Determine the [X, Y] coordinate at the center of the cell enclosing the given text.  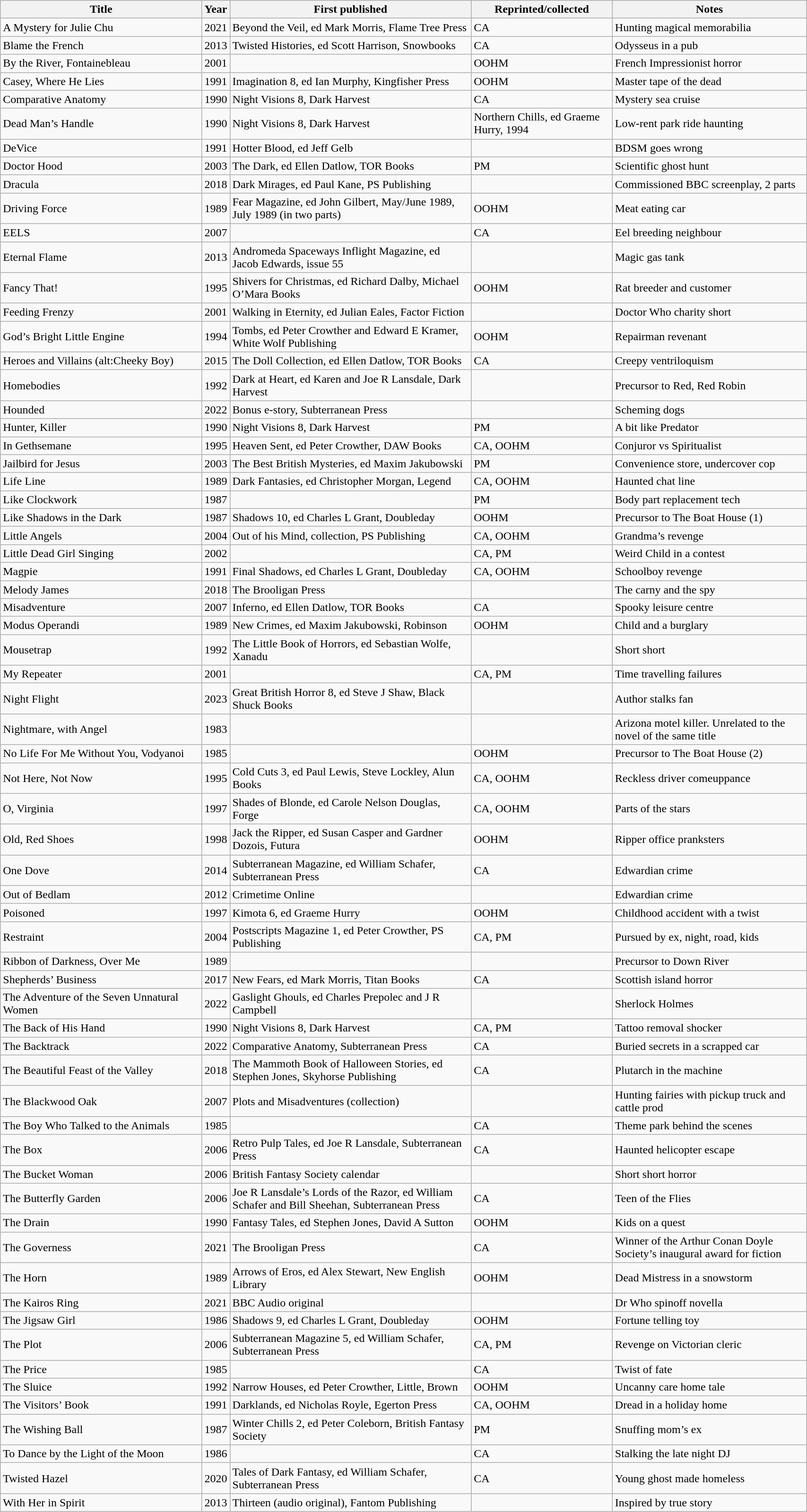
2020 [216, 1478]
Spooky leisure centre [709, 608]
With Her in Spirit [101, 1503]
Notes [709, 9]
Precursor to The Boat House (1) [709, 517]
2002 [216, 553]
Final Shadows, ed Charles L Grant, Doubleday [351, 571]
Like Shadows in the Dark [101, 517]
2012 [216, 894]
Doctor Who charity short [709, 312]
The Kairos Ring [101, 1302]
Arizona motel killer. Unrelated to the novel of the same title [709, 730]
One Dove [101, 870]
DeVice [101, 148]
Great British Horror 8, ed Steve J Shaw, Black Shuck Books [351, 698]
Shadows 10, ed Charles L Grant, Doubleday [351, 517]
Fancy That! [101, 288]
Bonus e-story, Subterranean Press [351, 410]
Precursor to Red, Red Robin [709, 386]
Shepherds’ Business [101, 979]
Comparative Anatomy, Subterranean Press [351, 1046]
Feeding Frenzy [101, 312]
Theme park behind the scenes [709, 1125]
Andromeda Spaceways Inflight Magazine, ed Jacob Edwards, issue 55 [351, 257]
Darklands, ed Nicholas Royle, Egerton Press [351, 1405]
Casey, Where He Lies [101, 81]
Twisted Histories, ed Scott Harrison, Snowbooks [351, 45]
Dark at Heart, ed Karen and Joe R Lansdale, Dark Harvest [351, 386]
Rat breeder and customer [709, 288]
Fear Magazine, ed John Gilbert, May/June 1989, July 1989 (in two parts) [351, 208]
Dracula [101, 184]
Inspired by true story [709, 1503]
Teen of the Flies [709, 1198]
Conjuror vs Spiritualist [709, 446]
EELS [101, 232]
The Adventure of the Seven Unnatural Women [101, 1004]
Fortune telling toy [709, 1320]
Grandma’s revenge [709, 535]
Retro Pulp Tales, ed Joe R Lansdale, Subterranean Press [351, 1150]
Night Flight [101, 698]
Driving Force [101, 208]
Precursor to Down River [709, 961]
Twist of fate [709, 1369]
Joe R Lansdale’s Lords of the Razor, ed William Schafer and Bill Sheehan, Subterranean Press [351, 1198]
Hotter Blood, ed Jeff Gelb [351, 148]
Subterranean Magazine 5, ed William Schafer, Subterranean Press [351, 1345]
Imagination 8, ed Ian Murphy, Kingfisher Press [351, 81]
The Horn [101, 1278]
1998 [216, 839]
Snuffing mom’s ex [709, 1430]
The carny and the spy [709, 589]
Jack the Ripper, ed Susan Casper and Gardner Dozois, Futura [351, 839]
Convenience store, undercover cop [709, 464]
Ribbon of Darkness, Over Me [101, 961]
The Beautiful Feast of the Valley [101, 1071]
The Visitors’ Book [101, 1405]
The Wishing Ball [101, 1430]
By the River, Fontainebleau [101, 63]
Comparative Anatomy [101, 99]
Like Clockwork [101, 499]
Tales of Dark Fantasy, ed William Schafer, Subterranean Press [351, 1478]
Scottish island horror [709, 979]
Repairman revenant [709, 336]
Subterranean Magazine, ed William Schafer, Subterranean Press [351, 870]
Year [216, 9]
The Mammoth Book of Halloween Stories, ed Stephen Jones, Skyhorse Publishing [351, 1071]
In Gethsemane [101, 446]
Creepy ventriloquism [709, 361]
Pursued by ex, night, road, kids [709, 936]
Magpie [101, 571]
Low-rent park ride haunting [709, 124]
Tattoo removal shocker [709, 1028]
BBC Audio original [351, 1302]
French Impressionist horror [709, 63]
The Jigsaw Girl [101, 1320]
New Crimes, ed Maxim Jakubowski, Robinson [351, 626]
Dark Fantasies, ed Christopher Morgan, Legend [351, 481]
Dark Mirages, ed Paul Kane, PS Publishing [351, 184]
Out of his Mind, collection, PS Publishing [351, 535]
Beyond the Veil, ed Mark Morris, Flame Tree Press [351, 27]
British Fantasy Society calendar [351, 1174]
Hounded [101, 410]
Crimetime Online [351, 894]
1994 [216, 336]
Winter Chills 2, ed Peter Coleborn, British Fantasy Society [351, 1430]
My Repeater [101, 674]
Dr Who spinoff novella [709, 1302]
Melody James [101, 589]
Postscripts Magazine 1, ed Peter Crowther, PS Publishing [351, 936]
Eel breeding neighbour [709, 232]
2014 [216, 870]
Child and a burglary [709, 626]
Life Line [101, 481]
Hunting fairies with pickup truck and cattle prod [709, 1101]
Short short [709, 650]
Little Angels [101, 535]
The Box [101, 1150]
Hunting magical memorabilia [709, 27]
Plots and Misadventures (collection) [351, 1101]
2017 [216, 979]
God’s Bright Little Engine [101, 336]
The Sluice [101, 1387]
Revenge on Victorian cleric [709, 1345]
Haunted helicopter escape [709, 1150]
2015 [216, 361]
Mystery sea cruise [709, 99]
The Dark, ed Ellen Datlow, TOR Books [351, 166]
A Mystery for Julie Chu [101, 27]
Tombs, ed Peter Crowther and Edward E Kramer, White Wolf Publishing [351, 336]
Gaslight Ghouls, ed Charles Prepolec and J R Campbell [351, 1004]
2023 [216, 698]
The Price [101, 1369]
Walking in Eternity, ed Julian Eales, Factor Fiction [351, 312]
The Best British Mysteries, ed Maxim Jakubowski [351, 464]
Ripper office pranksters [709, 839]
Kids on a quest [709, 1223]
Misadventure [101, 608]
Buried secrets in a scrapped car [709, 1046]
The Bucket Woman [101, 1174]
First published [351, 9]
Master tape of the dead [709, 81]
Heaven Sent, ed Peter Crowther, DAW Books [351, 446]
Jailbird for Jesus [101, 464]
1983 [216, 730]
The Plot [101, 1345]
Scheming dogs [709, 410]
The Boy Who Talked to the Animals [101, 1125]
O, Virginia [101, 809]
Dead Man’s Handle [101, 124]
Homebodies [101, 386]
Nightmare, with Angel [101, 730]
The Backtrack [101, 1046]
Twisted Hazel [101, 1478]
Author stalks fan [709, 698]
Parts of the stars [709, 809]
Shadows 9, ed Charles L Grant, Doubleday [351, 1320]
Reprinted/collected [542, 9]
Cold Cuts 3, ed Paul Lewis, Steve Lockley, Alun Books [351, 778]
Heroes and Villains (alt:Cheeky Boy) [101, 361]
Modus Operandi [101, 626]
Short short horror [709, 1174]
Dread in a holiday home [709, 1405]
The Governess [101, 1247]
Dead Mistress in a snowstorm [709, 1278]
Meat eating car [709, 208]
Title [101, 9]
The Doll Collection, ed Ellen Datlow, TOR Books [351, 361]
Magic gas tank [709, 257]
Schoolboy revenge [709, 571]
The Little Book of Horrors, ed Sebastian Wolfe, Xanadu [351, 650]
Hunter, Killer [101, 428]
Arrows of Eros, ed Alex Stewart, New English Library [351, 1278]
Northern Chills, ed Graeme Hurry, 1994 [542, 124]
No Life For Me Without You, Vodyanoi [101, 754]
Childhood accident with a twist [709, 912]
The Back of His Hand [101, 1028]
Shades of Blonde, ed Carole Nelson Douglas, Forge [351, 809]
Not Here, Not Now [101, 778]
The Butterfly Garden [101, 1198]
Doctor Hood [101, 166]
The Drain [101, 1223]
Blame the French [101, 45]
Reckless driver comeuppance [709, 778]
Precursor to The Boat House (2) [709, 754]
Thirteen (audio original), Fantom Publishing [351, 1503]
Mousetrap [101, 650]
Fantasy Tales, ed Stephen Jones, David A Sutton [351, 1223]
Plutarch in the machine [709, 1071]
Winner of the Arthur Conan Doyle Society’s inaugural award for fiction [709, 1247]
Body part replacement tech [709, 499]
Sherlock Holmes [709, 1004]
Restraint [101, 936]
Inferno, ed Ellen Datlow, TOR Books [351, 608]
Time travelling failures [709, 674]
BDSM goes wrong [709, 148]
Stalking the late night DJ [709, 1454]
Haunted chat line [709, 481]
Out of Bedlam [101, 894]
To Dance by the Light of the Moon [101, 1454]
New Fears, ed Mark Morris, Titan Books [351, 979]
Scientific ghost hunt [709, 166]
Eternal Flame [101, 257]
Shivers for Christmas, ed Richard Dalby, Michael O’Mara Books [351, 288]
Poisoned [101, 912]
A bit like Predator [709, 428]
Commissioned BBC screenplay, 2 parts [709, 184]
Old, Red Shoes [101, 839]
Narrow Houses, ed Peter Crowther, Little, Brown [351, 1387]
Little Dead Girl Singing [101, 553]
Odysseus in a pub [709, 45]
Weird Child in a contest [709, 553]
The Blackwood Oak [101, 1101]
Uncanny care home tale [709, 1387]
Kimota 6, ed Graeme Hurry [351, 912]
Young ghost made homeless [709, 1478]
